Locate the cell with the specified text and output its (x, y) center coordinate. 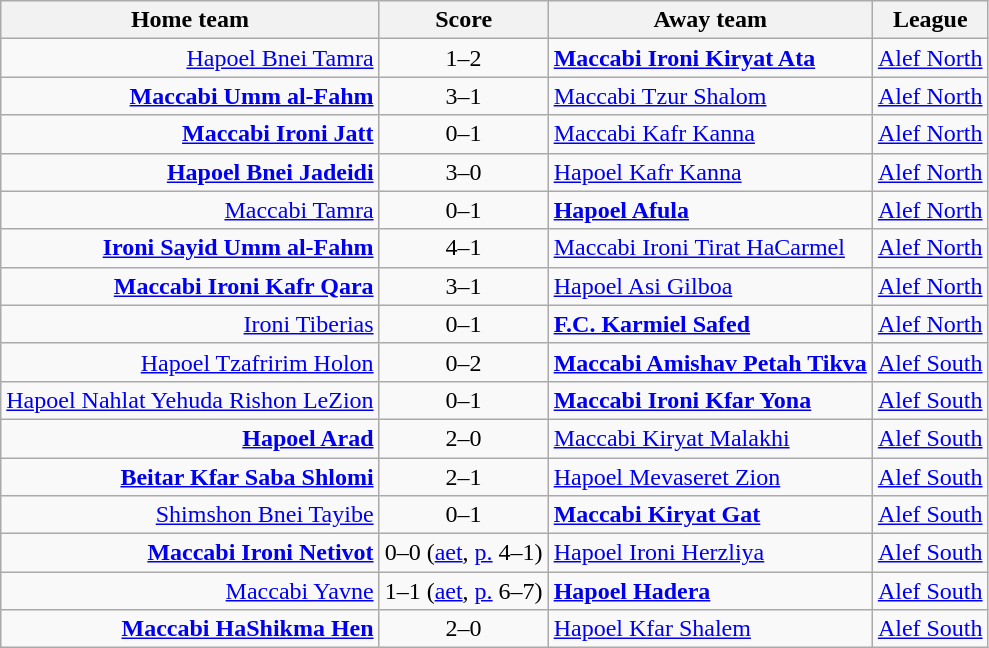
Hapoel Ironi Herzliya (710, 553)
0–2 (464, 362)
Maccabi Ironi Kafr Qara (190, 286)
Maccabi Umm al-Fahm (190, 96)
Hapoel Kfar Shalem (710, 629)
4–1 (464, 248)
League (930, 20)
Maccabi Tamra (190, 210)
Hapoel Afula (710, 210)
Hapoel Tzafririm Holon (190, 362)
Hapoel Nahlat Yehuda Rishon LeZion (190, 400)
1–2 (464, 58)
Maccabi Kafr Kanna (710, 134)
Maccabi Ironi Tirat HaCarmel (710, 248)
Hapoel Hadera (710, 591)
Maccabi Ironi Kiryat Ata (710, 58)
Maccabi Ironi Netivot (190, 553)
Ironi Sayid Umm al-Fahm (190, 248)
Score (464, 20)
Away team (710, 20)
Maccabi Ironi Jatt (190, 134)
Maccabi Kiryat Malakhi (710, 438)
Hapoel Mevaseret Zion (710, 477)
Hapoel Arad (190, 438)
Maccabi Kiryat Gat (710, 515)
Hapoel Bnei Tamra (190, 58)
Beitar Kfar Saba Shlomi (190, 477)
F.C. Karmiel Safed (710, 324)
0–0 (aet, p. 4–1) (464, 553)
2–1 (464, 477)
Hapoel Bnei Jadeidi (190, 172)
Maccabi Amishav Petah Tikva (710, 362)
Maccabi Yavne (190, 591)
Home team (190, 20)
1–1 (aet, p. 6–7) (464, 591)
Maccabi Ironi Kfar Yona (710, 400)
Hapoel Asi Gilboa (710, 286)
3–0 (464, 172)
Ironi Tiberias (190, 324)
Shimshon Bnei Tayibe (190, 515)
Hapoel Kafr Kanna (710, 172)
Maccabi Tzur Shalom (710, 96)
Maccabi HaShikma Hen (190, 629)
